Extract the (X, Y) coordinate from the center of the cell holding the provided text.  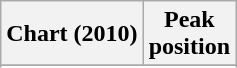
Peakposition (189, 34)
Chart (2010) (72, 34)
